Output the (x, y) coordinate of the center of the cell containing the given text.  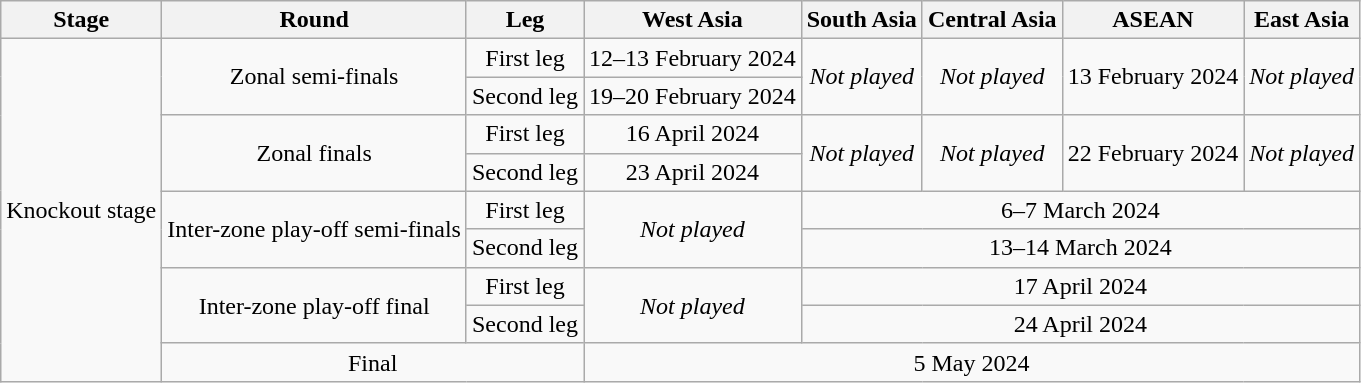
Round (314, 20)
23 April 2024 (693, 172)
Leg (524, 20)
16 April 2024 (693, 134)
West Asia (693, 20)
Central Asia (992, 20)
17 April 2024 (1080, 286)
24 April 2024 (1080, 324)
Zonal semi-finals (314, 77)
13 February 2024 (1153, 77)
South Asia (862, 20)
22 February 2024 (1153, 153)
Zonal finals (314, 153)
Inter-zone play-off final (314, 305)
Inter-zone play-off semi-finals (314, 229)
13–14 March 2024 (1080, 248)
Stage (82, 20)
Knockout stage (82, 210)
6–7 March 2024 (1080, 210)
19–20 February 2024 (693, 96)
Final (373, 362)
ASEAN (1153, 20)
12–13 February 2024 (693, 58)
East Asia (1302, 20)
5 May 2024 (972, 362)
